Output the (X, Y) coordinate of the center of the cell containing the given text.  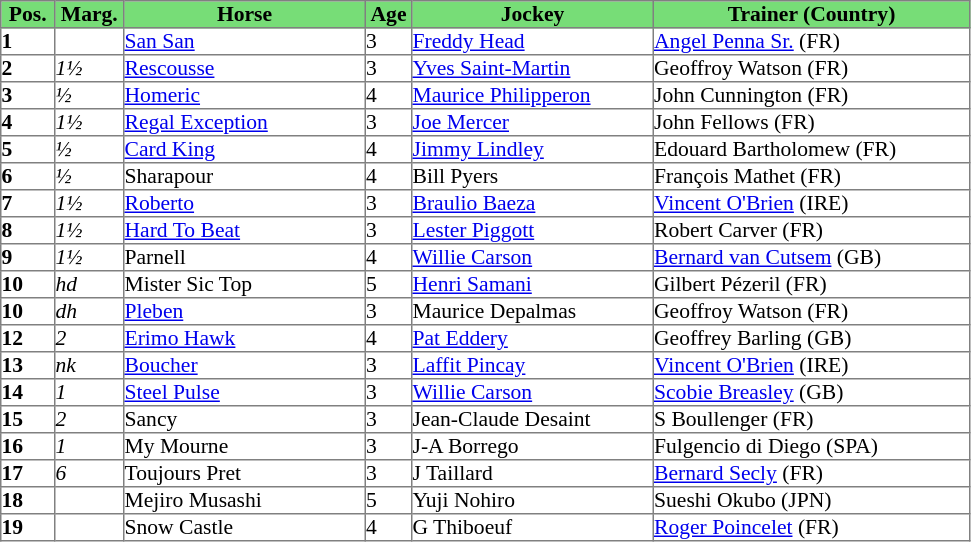
Pat Eddery (533, 338)
Sharapour (245, 176)
Boucher (245, 366)
hd (90, 284)
Hard To Beat (245, 230)
Regal Exception (245, 122)
San San (245, 42)
Pos. (28, 14)
Pleben (245, 312)
Snow Castle (245, 528)
J-A Borrego (533, 446)
7 (28, 204)
My Mourne (245, 446)
G Thiboeuf (533, 528)
Age (388, 14)
Marg. (90, 14)
Laffit Pincay (533, 366)
Geoffrey Barling (GB) (811, 338)
19 (28, 528)
Joe Mercer (533, 122)
Jimmy Lindley (533, 150)
Jean-Claude Desaint (533, 420)
Yves Saint-Martin (533, 68)
Gilbert Pézeril (FR) (811, 284)
Braulio Baeza (533, 204)
François Mathet (FR) (811, 176)
Trainer (Country) (811, 14)
Henri Samani (533, 284)
nk (90, 366)
S Boullenger (FR) (811, 420)
13 (28, 366)
Sueshi Okubo (JPN) (811, 500)
Bernard van Cutsem (GB) (811, 258)
Card King (245, 150)
Erimo Hawk (245, 338)
J Taillard (533, 474)
Sancy (245, 420)
12 (28, 338)
Fulgencio di Diego (SPA) (811, 446)
Rescousse (245, 68)
9 (28, 258)
Horse (245, 14)
Lester Piggott (533, 230)
Homeric (245, 96)
Jockey (533, 14)
Freddy Head (533, 42)
17 (28, 474)
Maurice Depalmas (533, 312)
Roger Poincelet (FR) (811, 528)
Robert Carver (FR) (811, 230)
Bill Pyers (533, 176)
Scobie Breasley (GB) (811, 392)
Maurice Philipperon (533, 96)
15 (28, 420)
8 (28, 230)
dh (90, 312)
Bernard Secly (FR) (811, 474)
Toujours Pret (245, 474)
Roberto (245, 204)
John Cunnington (FR) (811, 96)
18 (28, 500)
Parnell (245, 258)
Mejiro Musashi (245, 500)
Yuji Nohiro (533, 500)
Steel Pulse (245, 392)
Angel Penna Sr. (FR) (811, 42)
Mister Sic Top (245, 284)
16 (28, 446)
Edouard Bartholomew (FR) (811, 150)
14 (28, 392)
John Fellows (FR) (811, 122)
